Capture the cell that displays the provided text and extract its (x, y) central coordinate. 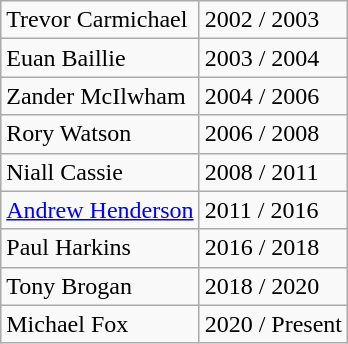
Paul Harkins (100, 248)
Niall Cassie (100, 172)
2016 / 2018 (273, 248)
Andrew Henderson (100, 210)
2002 / 2003 (273, 20)
2008 / 2011 (273, 172)
2020 / Present (273, 324)
Rory Watson (100, 134)
2003 / 2004 (273, 58)
2004 / 2006 (273, 96)
2006 / 2008 (273, 134)
Michael Fox (100, 324)
Zander McIlwham (100, 96)
Trevor Carmichael (100, 20)
Euan Baillie (100, 58)
2018 / 2020 (273, 286)
2011 / 2016 (273, 210)
Tony Brogan (100, 286)
